Find where the given text appears and provide that cell's center as (x, y) coordinate. 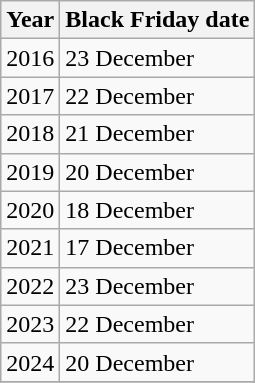
2017 (30, 96)
17 December (158, 248)
Year (30, 20)
2023 (30, 324)
Black Friday date (158, 20)
2021 (30, 248)
2022 (30, 286)
18 December (158, 210)
2024 (30, 362)
2019 (30, 172)
2018 (30, 134)
21 December (158, 134)
2020 (30, 210)
2016 (30, 58)
